From the cell containing the given text, extract its center point as [x, y] coordinate. 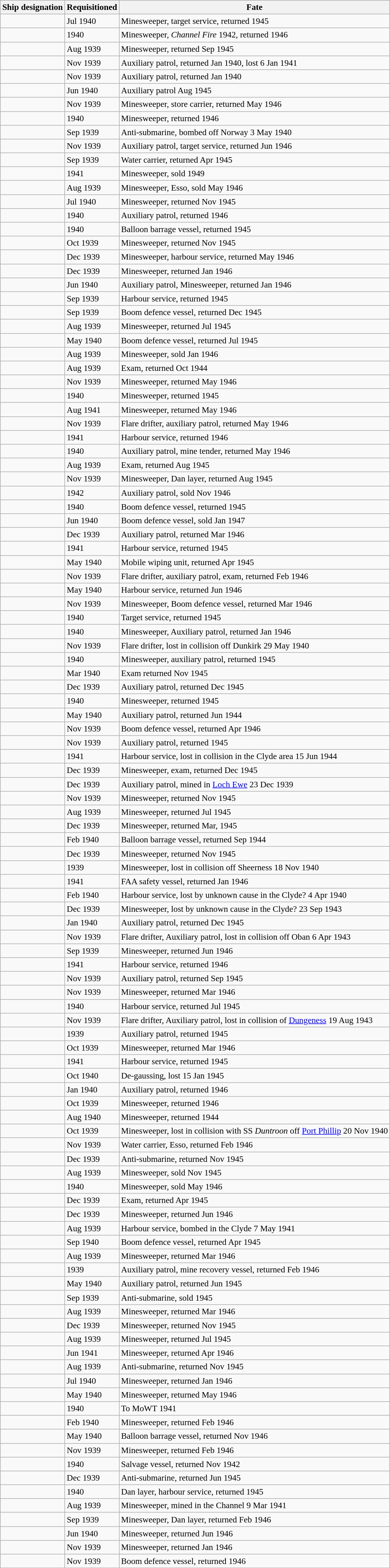
Auxiliary patrol, mined in Loch Ewe 23 Dec 1939 [254, 784]
Ship designation [33, 7]
Minesweeper, Esso, sold May 1946 [254, 187]
Mobile wiping unit, returned Apr 1945 [254, 562]
Auxiliary patrol, returned Mar 1946 [254, 534]
Minesweeper, Channel Fire 1942, returned 1946 [254, 35]
Anti-submarine, sold 1945 [254, 1297]
Minesweeper, returned 1944 [254, 1117]
Minesweeper, mined in the Channel 9 Mar 1941 [254, 1506]
Auxiliary patrol, Minesweeper, returned Jan 1946 [254, 285]
Flare drifter, auxiliary patrol, exam, returned Feb 1946 [254, 576]
Harbour service, lost by unknown cause in the Clyde? 4 Apr 1940 [254, 895]
Minesweeper, lost in collision off Sheerness 18 Nov 1940 [254, 867]
Minesweeper, returned Mar, 1945 [254, 825]
Exam returned Nov 1945 [254, 673]
Boom defence vessel, returned Dec 1945 [254, 312]
Mar 1940 [92, 673]
Auxiliary patrol Aug 1945 [254, 90]
Flare drifter, Auxiliary patrol, lost in collision off Oban 6 Apr 1943 [254, 937]
Minesweeper, auxiliary patrol, returned 1945 [254, 659]
Salvage vessel, returned Nov 1942 [254, 1464]
Aug 1940 [92, 1117]
Requisitioned [92, 7]
Flare drifter, Auxiliary patrol, lost in collision of Dungeness 19 Aug 1943 [254, 1020]
Minesweeper, target service, returned 1945 [254, 21]
Water carrier, returned Apr 1945 [254, 160]
Minesweeper, Auxiliary patrol, returned Jan 1946 [254, 631]
Auxiliary patrol, returned Jun 1945 [254, 1283]
Harbour service, bombed in the Clyde 7 May 1941 [254, 1228]
Minesweeper, harbour service, returned May 1946 [254, 257]
Auxiliary patrol, mine recovery vessel, returned Feb 1946 [254, 1269]
Flare drifter, auxiliary patrol, returned May 1946 [254, 423]
Harbour service, lost in collision in the Clyde area 15 Jun 1944 [254, 756]
Exam, returned Aug 1945 [254, 465]
Auxiliary patrol, returned Jun 1944 [254, 715]
Exam, returned Apr 1945 [254, 1200]
Sep 1940 [92, 1242]
Auxiliary patrol, returned Sep 1945 [254, 978]
Minesweeper, returned Apr 1946 [254, 1353]
Minesweeper, Boom defence vessel, returned Mar 1946 [254, 604]
Auxiliary patrol, returned Jan 1940, lost 6 Jan 1941 [254, 62]
Minesweeper, store carrier, returned May 1946 [254, 104]
Balloon barrage vessel, returned Nov 1946 [254, 1436]
Minesweeper, sold May 1946 [254, 1186]
Auxiliary patrol, returned Jan 1940 [254, 76]
Minesweeper, sold Jan 1946 [254, 354]
Harbour service, returned Jun 1946 [254, 590]
Boom defence vessel, returned Jul 1945 [254, 340]
Auxiliary patrol, mine tender, returned May 1946 [254, 451]
Boom defence vessel, sold Jan 1947 [254, 520]
Minesweeper, lost by unknown cause in the Clyde? 23 Sep 1943 [254, 909]
Boom defence vessel, returned 1945 [254, 506]
Anti-submarine, bombed off Norway 3 May 1940 [254, 132]
Minesweeper, returned Sep 1945 [254, 49]
De-gaussing, lost 15 Jan 1945 [254, 1075]
Water carrier, Esso, returned Feb 1946 [254, 1145]
Fate [254, 7]
Harbour service, returned Jul 1945 [254, 1006]
Boom defence vessel, returned Apr 1945 [254, 1242]
Auxiliary patrol, sold Nov 1946 [254, 493]
Minesweeper, sold 1949 [254, 174]
Flare drifter, lost in collision off Dunkirk 29 May 1940 [254, 645]
To MoWT 1941 [254, 1408]
Boom defence vessel, returned Apr 1946 [254, 729]
Jun 1941 [92, 1353]
Anti-submarine, returned Jun 1945 [254, 1478]
Minesweeper, sold Nov 1945 [254, 1173]
Minesweeper, Dan layer, returned Aug 1945 [254, 479]
Minesweeper, lost in collision with SS Duntroon off Port Phillip 20 Nov 1940 [254, 1131]
Aug 1941 [92, 409]
Exam, returned Oct 1944 [254, 368]
Dan layer, harbour service, returned 1945 [254, 1492]
Boom defence vessel, returned 1946 [254, 1561]
Minesweeper, Dan layer, returned Feb 1946 [254, 1519]
Balloon barrage vessel, returned Sep 1944 [254, 839]
Minesweeper, exam, returned Dec 1945 [254, 770]
Target service, returned 1945 [254, 618]
Auxiliary patrol, target service, returned Jun 1946 [254, 146]
1942 [92, 493]
Balloon barrage vessel, returned 1945 [254, 229]
FAA safety vessel, returned Jan 1946 [254, 881]
Oct 1940 [92, 1075]
